Search for the cell housing the specified text and yield its (X, Y) center coordinate. 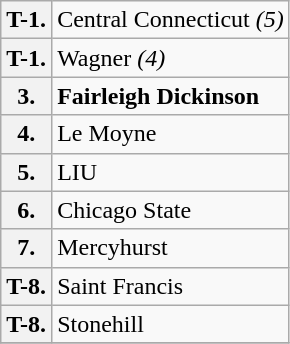
3. (26, 96)
Stonehill (171, 324)
7. (26, 248)
Mercyhurst (171, 248)
4. (26, 134)
6. (26, 210)
Saint Francis (171, 286)
5. (26, 172)
Wagner (4) (171, 58)
Le Moyne (171, 134)
Chicago State (171, 210)
Fairleigh Dickinson (171, 96)
Central Connecticut (5) (171, 20)
LIU (171, 172)
